From the cell containing the given text, extract its center point as (x, y) coordinate. 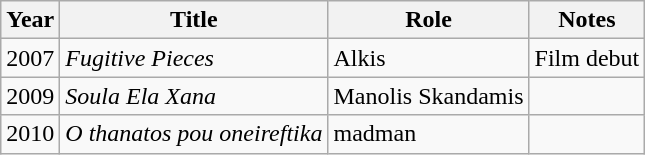
Notes (587, 20)
Title (194, 20)
Role (428, 20)
Fugitive Pieces (194, 58)
2007 (30, 58)
2010 (30, 134)
madman (428, 134)
Soula Ela Xana (194, 96)
Year (30, 20)
Film debut (587, 58)
O thanatos pou oneireftika (194, 134)
Alkis (428, 58)
2009 (30, 96)
Manolis Skandamis (428, 96)
